Search for the cell housing the specified text and yield its [x, y] center coordinate. 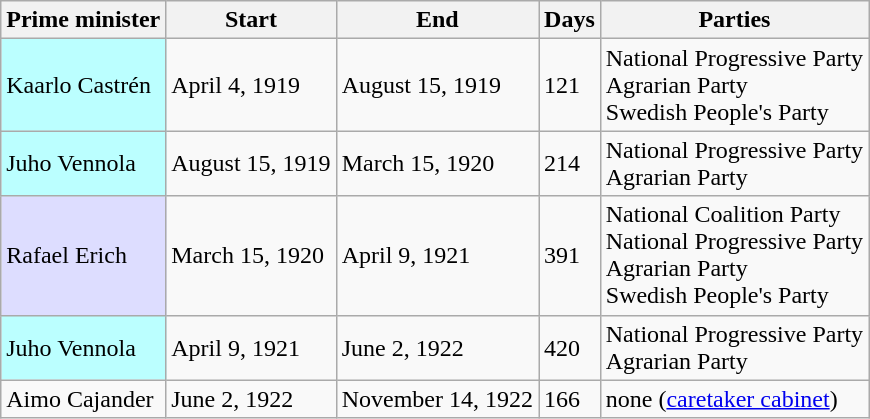
420 [570, 348]
Aimo Cajander [84, 399]
November 14, 1922 [437, 399]
214 [570, 164]
none (caretaker cabinet) [734, 399]
Kaarlo Castrén [84, 85]
Days [570, 20]
Prime minister [84, 20]
National Progressive PartyAgrarian PartySwedish People's Party [734, 85]
National Coalition PartyNational Progressive PartyAgrarian PartySwedish People's Party [734, 256]
April 4, 1919 [251, 85]
End [437, 20]
Start [251, 20]
Parties [734, 20]
391 [570, 256]
Rafael Erich [84, 256]
121 [570, 85]
166 [570, 399]
